Return (X, Y) of the center of cell containing provided text 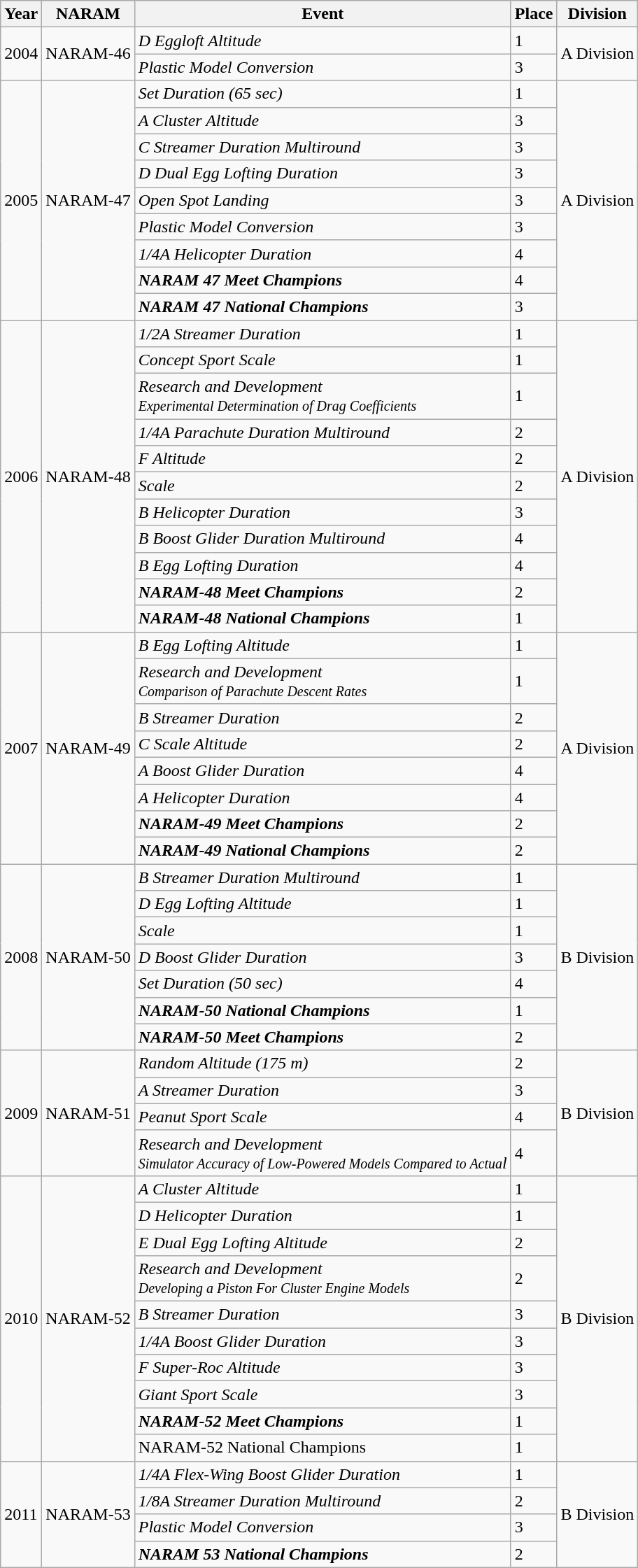
Research and DevelopmentDeveloping a Piston For Cluster Engine Models (322, 1279)
B Egg Lofting Duration (322, 565)
Year (21, 14)
2005 (21, 200)
Open Spot Landing (322, 200)
A Helicopter Duration (322, 797)
NARAM 47 Meet Champions (322, 280)
C Scale Altitude (322, 744)
1/4A Flex-Wing Boost Glider Duration (322, 1474)
Random Altitude (175 m) (322, 1064)
F Super-Roc Altitude (322, 1368)
NARAM-52 National Champions (322, 1448)
NARAM-51 (88, 1113)
Place (534, 14)
Division (597, 14)
Giant Sport Scale (322, 1394)
NARAM-47 (88, 200)
1/8A Streamer Duration Multiround (322, 1501)
E Dual Egg Lofting Altitude (322, 1242)
NARAM (88, 14)
1/4A Helicopter Duration (322, 253)
2010 (21, 1318)
NARAM-50 (88, 957)
2009 (21, 1113)
D Eggloft Altitude (322, 41)
NARAM-52 Meet Champions (322, 1421)
NARAM-53 (88, 1514)
Research and DevelopmentComparison of Parachute Descent Rates (322, 681)
NARAM-46 (88, 54)
2004 (21, 54)
NARAM 53 National Champions (322, 1554)
Research and DevelopmentExperimental Determination of Drag Coefficients (322, 396)
Set Duration (50 sec) (322, 984)
Set Duration (65 sec) (322, 94)
1/2A Streamer Duration (322, 334)
B Boost Glider Duration Multiround (322, 539)
1/4A Parachute Duration Multiround (322, 432)
2008 (21, 957)
D Helicopter Duration (322, 1215)
C Streamer Duration Multiround (322, 147)
NARAM-48 National Champions (322, 619)
NARAM-48 Meet Champions (322, 592)
Research and DevelopmentSimulator Accuracy of Low-Powered Models Compared to Actual (322, 1153)
NARAM-50 Meet Champions (322, 1037)
D Boost Glider Duration (322, 957)
2006 (21, 476)
2007 (21, 748)
NARAM-52 (88, 1318)
NARAM-50 National Champions (322, 1010)
B Egg Lofting Altitude (322, 645)
2011 (21, 1514)
B Streamer Duration Multiround (322, 877)
NARAM-48 (88, 476)
D Egg Lofting Altitude (322, 904)
NARAM-49 Meet Champions (322, 824)
A Boost Glider Duration (322, 770)
B Helicopter Duration (322, 512)
NARAM-49 (88, 748)
1/4A Boost Glider Duration (322, 1341)
Event (322, 14)
Concept Sport Scale (322, 360)
F Altitude (322, 459)
Peanut Sport Scale (322, 1117)
NARAM 47 National Champions (322, 306)
A Streamer Duration (322, 1090)
NARAM-49 National Champions (322, 851)
D Dual Egg Lofting Duration (322, 174)
